Determine the (x, y) coordinate at the center of the cell enclosing the given text.  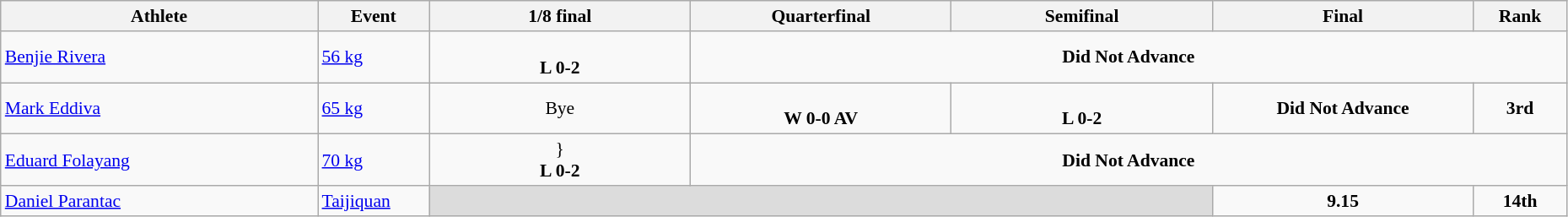
Benjie Rivera (159, 57)
Final (1343, 16)
Athlete (159, 16)
Mark Eddiva (159, 108)
3rd (1520, 108)
Quarterfinal (822, 16)
70 kg (373, 160)
9.15 (1343, 201)
W 0-0 AV (822, 108)
14th (1520, 201)
Rank (1520, 16)
} L 0-2 (560, 160)
Bye (560, 108)
Daniel Parantac (159, 201)
Taijiquan (373, 201)
Event (373, 16)
Eduard Folayang (159, 160)
1/8 final (560, 16)
Semifinal (1081, 16)
65 kg (373, 108)
56 kg (373, 57)
